Determine the [x, y] coordinate at the center of the cell enclosing the given text.  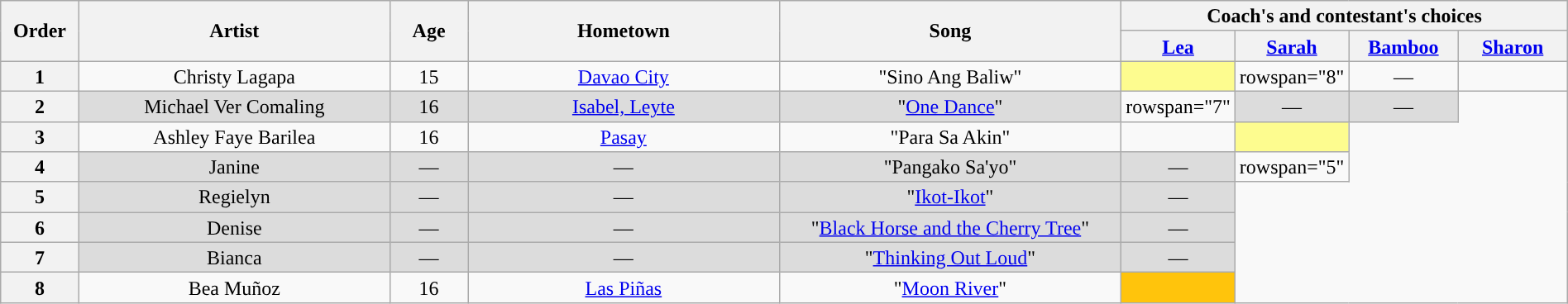
Bianca [234, 258]
15 [428, 76]
Age [428, 31]
6 [40, 228]
Ashley Faye Barilea [234, 137]
Coach's and contestant's choices [1345, 17]
"Pangako Sa'yo" [950, 167]
"One Dance" [950, 106]
rowspan="7" [1178, 106]
Lea [1178, 46]
Pasay [624, 137]
Bamboo [1403, 46]
Isabel, Leyte [624, 106]
Sarah [1292, 46]
Hometown [624, 31]
4 [40, 167]
Davao City [624, 76]
"Para Sa Akin" [950, 137]
Las Piñas [624, 287]
Artist [234, 31]
Christy Lagapa [234, 76]
Bea Muñoz [234, 287]
3 [40, 137]
"Sino Ang Baliw" [950, 76]
8 [40, 287]
rowspan="5" [1292, 167]
"Moon River" [950, 287]
Order [40, 31]
7 [40, 258]
"Thinking Out Loud" [950, 258]
Sharon [1513, 46]
"Ikot-Ikot" [950, 197]
Denise [234, 228]
Michael Ver Comaling [234, 106]
"Black Horse and the Cherry Tree" [950, 228]
2 [40, 106]
Song [950, 31]
Janine [234, 167]
1 [40, 76]
5 [40, 197]
Regielyn [234, 197]
rowspan="8" [1292, 76]
